Determine the (x, y) coordinate at the center of the cell enclosing the given text.  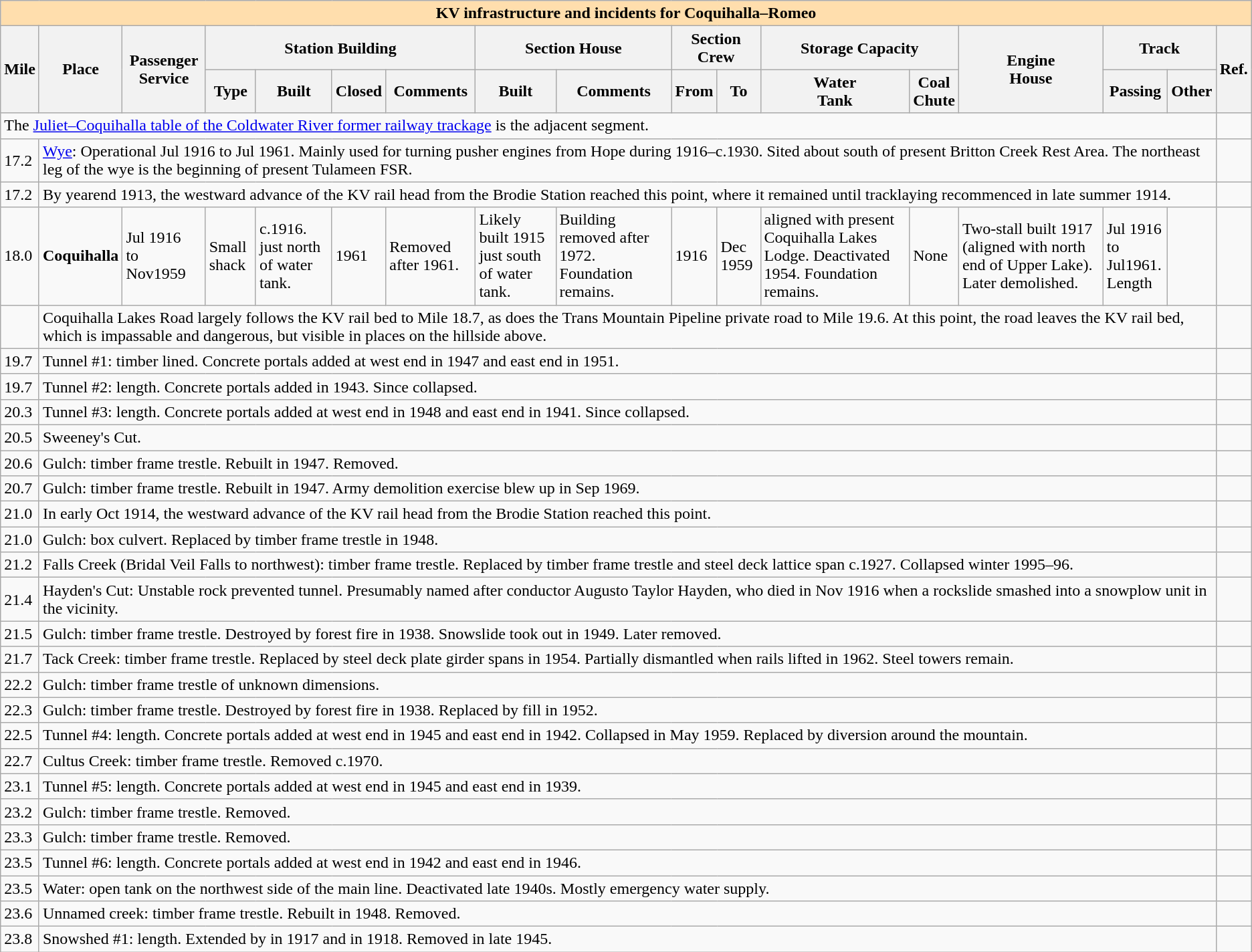
Passenger Service (164, 70)
Gulch: timber frame trestle. Destroyed by forest fire in 1938. Replaced by fill in 1952. (627, 710)
Unnamed creek: timber frame trestle. Rebuilt in 1948. Removed. (627, 914)
Sweeney's Cut. (627, 437)
Gulch: timber frame trestle of unknown dimensions. (627, 685)
Section House (574, 48)
In early Oct 1914, the westward advance of the KV rail head from the Brodie Station reached this point. (627, 514)
KV infrastructure and incidents for Coquihalla–Romeo (626, 13)
From (694, 91)
aligned with present Coquihalla Lakes Lodge. Deactivated 1954. Foundation remains. (835, 256)
Tunnel #2: length. Concrete portals added in 1943. Since collapsed. (627, 386)
Gulch: timber frame trestle. Rebuilt in 1947. Removed. (627, 463)
Tunnel #3: length. Concrete portals added at west end in 1948 and east end in 1941. Since collapsed. (627, 412)
Ref. (1233, 70)
Water: open tank on the northwest side of the main line. Deactivated late 1940s. Mostly emergency water supply. (627, 888)
Passing (1135, 91)
Gulch: timber frame trestle. Rebuilt in 1947. Army demolition exercise blew up in Sep 1969. (627, 489)
SectionCrew (716, 48)
To (738, 91)
20.6 (20, 463)
1916 (694, 256)
CoalChute (934, 91)
20.5 (20, 437)
23.8 (20, 939)
Tunnel #1: timber lined. Concrete portals added at west end in 1947 and east end in 1951. (627, 361)
21.2 (20, 565)
Building removed after 1972. Foundation remains. (614, 256)
23.3 (20, 837)
WaterTank (835, 91)
Cultus Creek: timber frame trestle. Removed c.1970. (627, 761)
22.3 (20, 710)
23.1 (20, 786)
Dec 1959 (738, 256)
20.7 (20, 489)
Coquihalla (80, 256)
Tunnel #6: length. Concrete portals added at west end in 1942 and east end in 1946. (627, 862)
Likely built 1915 just south of water tank. (516, 256)
EngineHouse (1031, 70)
21.4 (20, 599)
Storage Capacity (859, 48)
Jul 1916 toJul1961.Length (1135, 256)
22.7 (20, 761)
18.0 (20, 256)
1961 (358, 256)
21.5 (20, 634)
c.1916. just north of water tank. (294, 256)
Jul 1916to Nov1959 (164, 256)
Station Building (340, 48)
Tunnel #4: length. Concrete portals added at west end in 1945 and east end in 1942. Collapsed in May 1959. Replaced by diversion around the mountain. (627, 735)
None (934, 256)
21.7 (20, 659)
Small shack (230, 256)
22.2 (20, 685)
22.5 (20, 735)
Closed (358, 91)
Other (1192, 91)
The Juliet–Coquihalla table of the Coldwater River former railway trackage is the adjacent segment. (609, 126)
Snowshed #1: length. Extended by in 1917 and in 1918. Removed in late 1945. (627, 939)
23.2 (20, 812)
20.3 (20, 412)
Two-stall built 1917 (aligned with north end of Upper Lake). Later demolished. (1031, 256)
Track (1160, 48)
Gulch: timber frame trestle. Destroyed by forest fire in 1938. Snowslide took out in 1949. Later removed. (627, 634)
Tunnel #5: length. Concrete portals added at west end in 1945 and east end in 1939. (627, 786)
Removed after 1961. (431, 256)
23.6 (20, 914)
Gulch: box culvert. Replaced by timber frame trestle in 1948. (627, 540)
Type (230, 91)
Place (80, 70)
Mile (20, 70)
